From the cell containing the given text, extract its center point as (X, Y) coordinate. 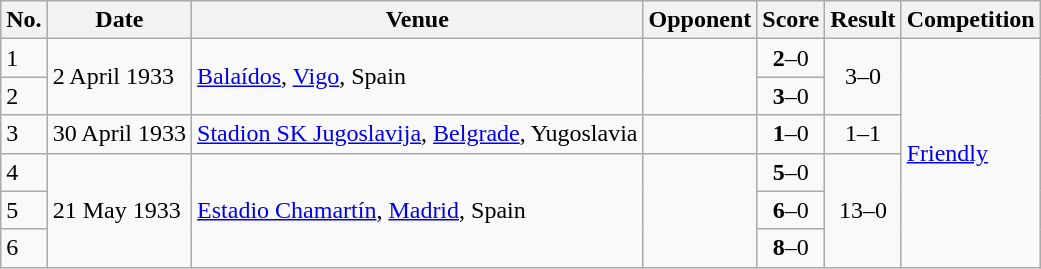
3 (24, 134)
5–0 (791, 172)
Balaídos, Vigo, Spain (418, 77)
No. (24, 20)
1–1 (863, 134)
Venue (418, 20)
Friendly (970, 153)
13–0 (863, 210)
1 (24, 58)
Opponent (700, 20)
Estadio Chamartín, Madrid, Spain (418, 210)
1–0 (791, 134)
21 May 1933 (119, 210)
5 (24, 210)
Date (119, 20)
Result (863, 20)
4 (24, 172)
6–0 (791, 210)
Score (791, 20)
2 (24, 96)
Competition (970, 20)
Stadion SK Jugoslavija, Belgrade, Yugoslavia (418, 134)
2–0 (791, 58)
6 (24, 248)
8–0 (791, 248)
2 April 1933 (119, 77)
30 April 1933 (119, 134)
